From the cell containing the given text, extract its center point as (x, y) coordinate. 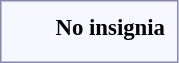
No insignia (110, 27)
